Return (X, Y) of the center of cell containing provided text 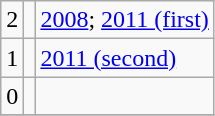
0 (12, 96)
2 (12, 20)
1 (12, 58)
2011 (second) (125, 58)
2008; 2011 (first) (125, 20)
